Find where the given text appears and provide that cell's center as [X, Y] coordinate. 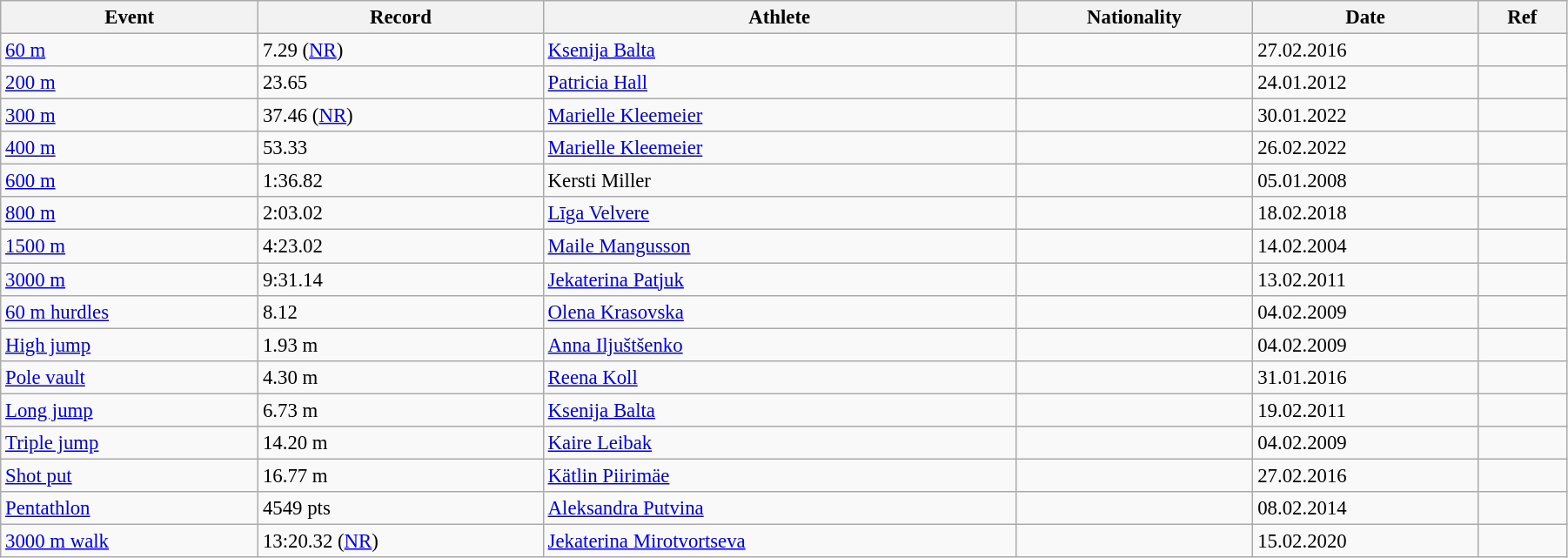
Pentathlon [130, 508]
8.12 [401, 312]
4.30 m [401, 377]
Pole vault [130, 377]
31.01.2016 [1365, 377]
Date [1365, 17]
14.20 m [401, 443]
15.02.2020 [1365, 541]
200 m [130, 83]
300 m [130, 116]
Event [130, 17]
Maile Mangusson [780, 246]
08.02.2014 [1365, 508]
4549 pts [401, 508]
16.77 m [401, 475]
60 m [130, 50]
Ref [1522, 17]
18.02.2018 [1365, 213]
Līga Velvere [780, 213]
13:20.32 (NR) [401, 541]
Jekaterina Patjuk [780, 279]
High jump [130, 345]
14.02.2004 [1365, 246]
Record [401, 17]
Anna Iljuštšenko [780, 345]
53.33 [401, 148]
4:23.02 [401, 246]
19.02.2011 [1365, 410]
Olena Krasovska [780, 312]
30.01.2022 [1365, 116]
Kaire Leibak [780, 443]
800 m [130, 213]
600 m [130, 181]
400 m [130, 148]
1.93 m [401, 345]
13.02.2011 [1365, 279]
Kersti Miller [780, 181]
Athlete [780, 17]
Shot put [130, 475]
Reena Koll [780, 377]
Aleksandra Putvina [780, 508]
37.46 (NR) [401, 116]
23.65 [401, 83]
Nationality [1135, 17]
60 m hurdles [130, 312]
Jekaterina Mirotvortseva [780, 541]
Long jump [130, 410]
05.01.2008 [1365, 181]
9:31.14 [401, 279]
1500 m [130, 246]
24.01.2012 [1365, 83]
7.29 (NR) [401, 50]
3000 m [130, 279]
Kätlin Piirimäe [780, 475]
Triple jump [130, 443]
26.02.2022 [1365, 148]
6.73 m [401, 410]
Patricia Hall [780, 83]
2:03.02 [401, 213]
3000 m walk [130, 541]
1:36.82 [401, 181]
